For the text-containing cell, return its midpoint in [x, y] coordinate format. 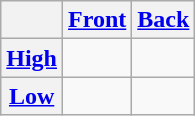
Front [98, 20]
High [32, 58]
Back [164, 20]
Low [32, 96]
